Find where the given text appears and provide that cell's center as [x, y] coordinate. 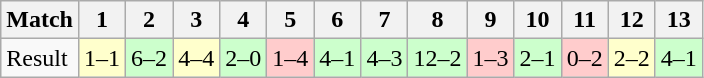
7 [384, 20]
12–2 [438, 58]
11 [584, 20]
4–4 [196, 58]
1–4 [290, 58]
6 [338, 20]
5 [290, 20]
13 [678, 20]
1 [102, 20]
2 [150, 20]
2–2 [632, 58]
Result [40, 58]
Match [40, 20]
2–0 [244, 58]
12 [632, 20]
1–3 [490, 58]
8 [438, 20]
2–1 [538, 58]
6–2 [150, 58]
9 [490, 20]
1–1 [102, 58]
0–2 [584, 58]
4–3 [384, 58]
10 [538, 20]
4 [244, 20]
3 [196, 20]
